Return [x, y] of the center of cell containing provided text 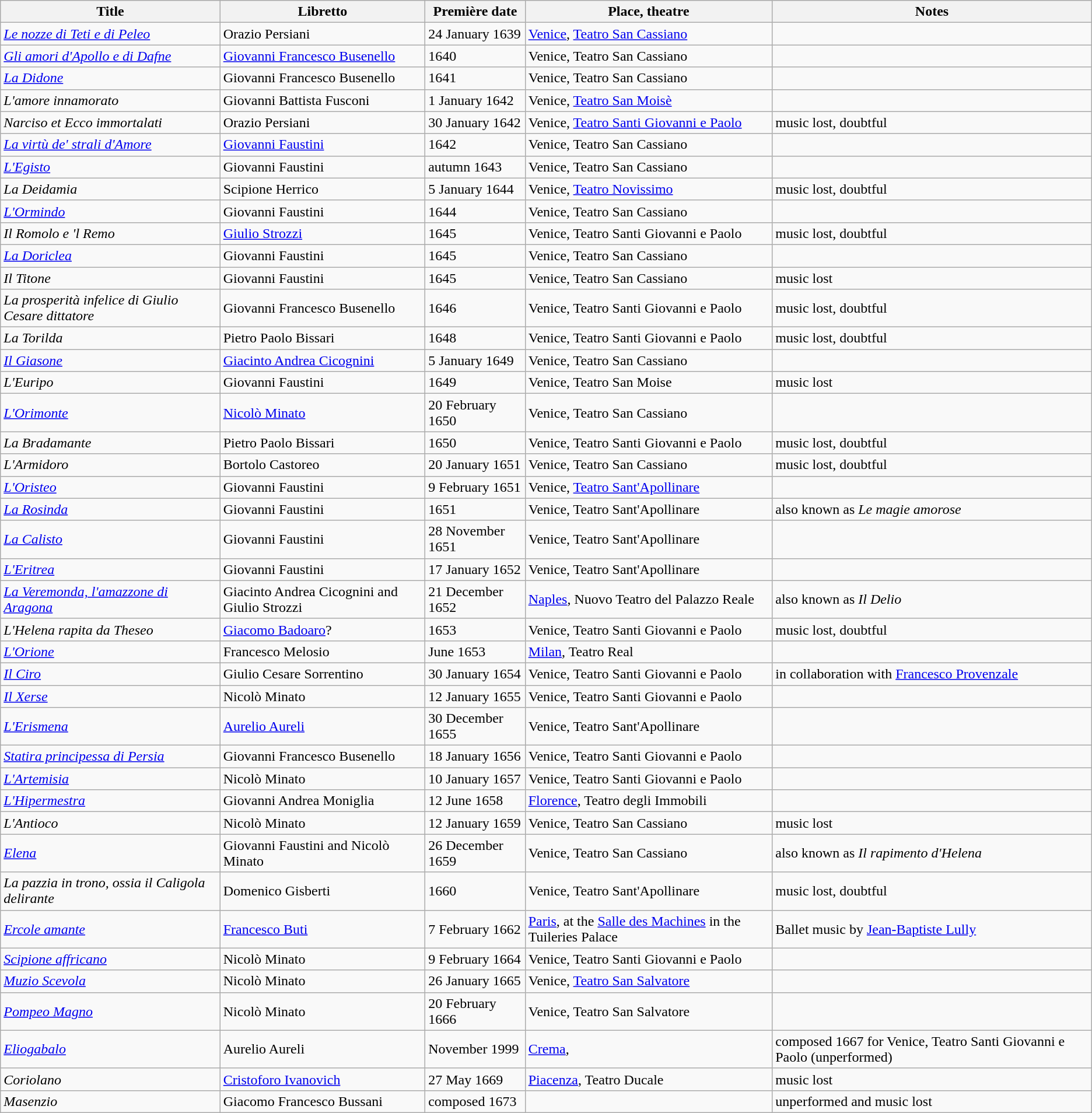
Paris, at the Salle des Machines in the Tuileries Palace [649, 929]
27 May 1669 [475, 1079]
1640 [475, 56]
Naples, Nuovo Teatro del Palazzo Reale [649, 600]
Scipione affricano [110, 959]
Pompeo Magno [110, 1012]
Première date [475, 12]
L'Erismena [110, 727]
composed 1673 [475, 1101]
November 1999 [475, 1049]
La virtù de' strali d'Amore [110, 145]
Giacomo Francesco Bussani [322, 1101]
La Bradamante [110, 443]
in collaboration with Francesco Provenzale [932, 674]
La Veremonda, l'amazzone di Aragona [110, 600]
1649 [475, 383]
Milan, Teatro Real [649, 652]
12 January 1655 [475, 696]
9 February 1664 [475, 959]
21 December 1652 [475, 600]
Giovanni Faustini and Nicolò Minato [322, 853]
1660 [475, 891]
L'Orimonte [110, 413]
30 January 1642 [475, 123]
Piacenza, Teatro Ducale [649, 1079]
Il Xerse [110, 696]
also known as Le magie amorose [932, 509]
L'Hipermestra [110, 801]
Le nozze di Teti e di Peleo [110, 34]
18 January 1656 [475, 757]
L'Euripo [110, 383]
Libretto [322, 12]
L'Antioco [110, 823]
L'Artemisia [110, 779]
Giacomo Badoaro? [322, 629]
Notes [932, 12]
26 January 1665 [475, 981]
Venice, Teatro Novissimo [649, 189]
L'Orione [110, 652]
Statira principessa di Persia [110, 757]
Francesco Buti [322, 929]
Il Ciro [110, 674]
Ercole amante [110, 929]
Narciso et Ecco immortalati [110, 123]
June 1653 [475, 652]
5 January 1649 [475, 360]
La Rosinda [110, 509]
Scipione Herrico [322, 189]
28 November 1651 [475, 539]
20 February 1666 [475, 1012]
1 January 1642 [475, 100]
10 January 1657 [475, 779]
Florence, Teatro degli Immobili [649, 801]
7 February 1662 [475, 929]
L'Ormindo [110, 211]
1642 [475, 145]
Giacinto Andrea Cicognini [322, 360]
26 December 1659 [475, 853]
Francesco Melosio [322, 652]
12 June 1658 [475, 801]
composed 1667 for Venice, Teatro Santi Giovanni e Paolo (unperformed) [932, 1049]
Place, theatre [649, 12]
La Didone [110, 78]
Il Titone [110, 278]
La Calisto [110, 539]
9 February 1651 [475, 487]
1651 [475, 509]
Giulio Strozzi [322, 233]
L'amore innamorato [110, 100]
Coriolano [110, 1079]
L'Oristeo [110, 487]
Ballet music by Jean-Baptiste Lully [932, 929]
1650 [475, 443]
20 January 1651 [475, 465]
1644 [475, 211]
1641 [475, 78]
Crema, [649, 1049]
Venice, Teatro San Moisè [649, 100]
Eliogabalo [110, 1049]
Il Romolo e 'l Remo [110, 233]
5 January 1644 [475, 189]
24 January 1639 [475, 34]
L'Egisto [110, 167]
Masenzio [110, 1101]
1646 [475, 308]
Giovanni Battista Fusconi [322, 100]
La Torilda [110, 338]
Cristoforo Ivanovich [322, 1079]
also known as Il rapimento d'Helena [932, 853]
Title [110, 12]
autumn 1643 [475, 167]
unperformed and music lost [932, 1101]
Il Giasone [110, 360]
L'Eritrea [110, 569]
Giacinto Andrea Cicognini and Giulio Strozzi [322, 600]
La Deidamia [110, 189]
1653 [475, 629]
also known as Il Delio [932, 600]
Venice, Teatro San Moise [649, 383]
20 February 1650 [475, 413]
La prosperità infelice di Giulio Cesare dittatore [110, 308]
Giovanni Andrea Moniglia [322, 801]
Gli amori d'Apollo e di Dafne [110, 56]
1648 [475, 338]
Domenico Gisberti [322, 891]
La Doriclea [110, 256]
17 January 1652 [475, 569]
La pazzia in trono, ossia il Caligola delirante [110, 891]
L'Helena rapita da Theseo [110, 629]
30 December 1655 [475, 727]
Muzio Scevola [110, 981]
30 January 1654 [475, 674]
Bortolo Castoreo [322, 465]
Elena [110, 853]
Giulio Cesare Sorrentino [322, 674]
12 January 1659 [475, 823]
L'Armidoro [110, 465]
